Provide the (X, Y) coordinate of the cell's center where the given text is located.  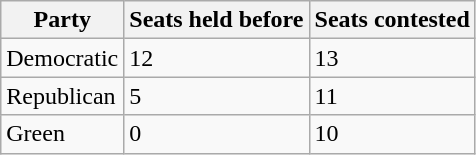
Democratic (62, 58)
Seats contested (392, 20)
10 (392, 134)
Party (62, 20)
11 (392, 96)
0 (216, 134)
Republican (62, 96)
Green (62, 134)
12 (216, 58)
Seats held before (216, 20)
13 (392, 58)
5 (216, 96)
